Find where the given text appears and provide that cell's center as (x, y) coordinate. 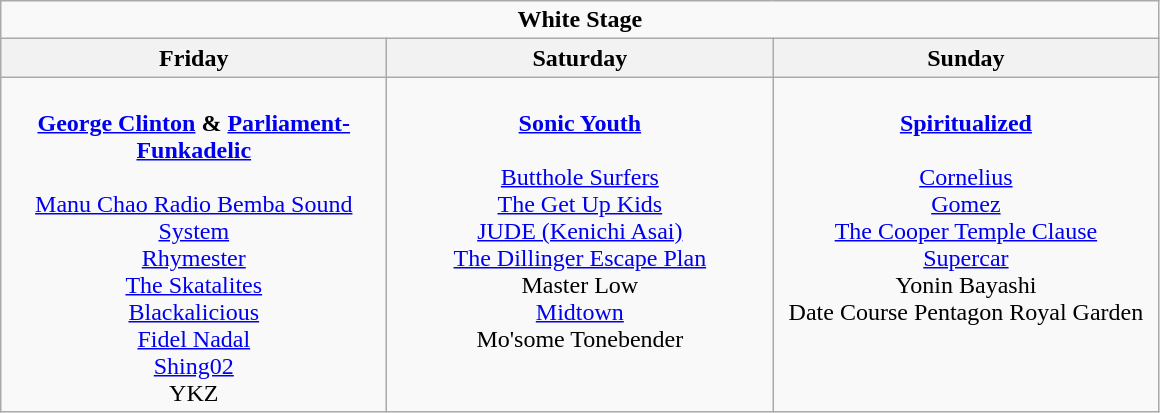
Friday (194, 58)
Sonic Youth Butthole Surfers The Get Up Kids JUDE (Kenichi Asai) The Dillinger Escape Plan Master Low Midtown Mo'some Tonebender (580, 244)
George Clinton & Parliament-Funkadelic Manu Chao Radio Bemba Sound System Rhymester The Skatalites Blackalicious Fidel Nadal Shing02 YKZ (194, 244)
White Stage (580, 20)
Sunday (966, 58)
Saturday (580, 58)
Spiritualized Cornelius Gomez The Cooper Temple Clause Supercar Yonin Bayashi Date Course Pentagon Royal Garden (966, 244)
